Capture the cell that displays the provided text and extract its (X, Y) central coordinate. 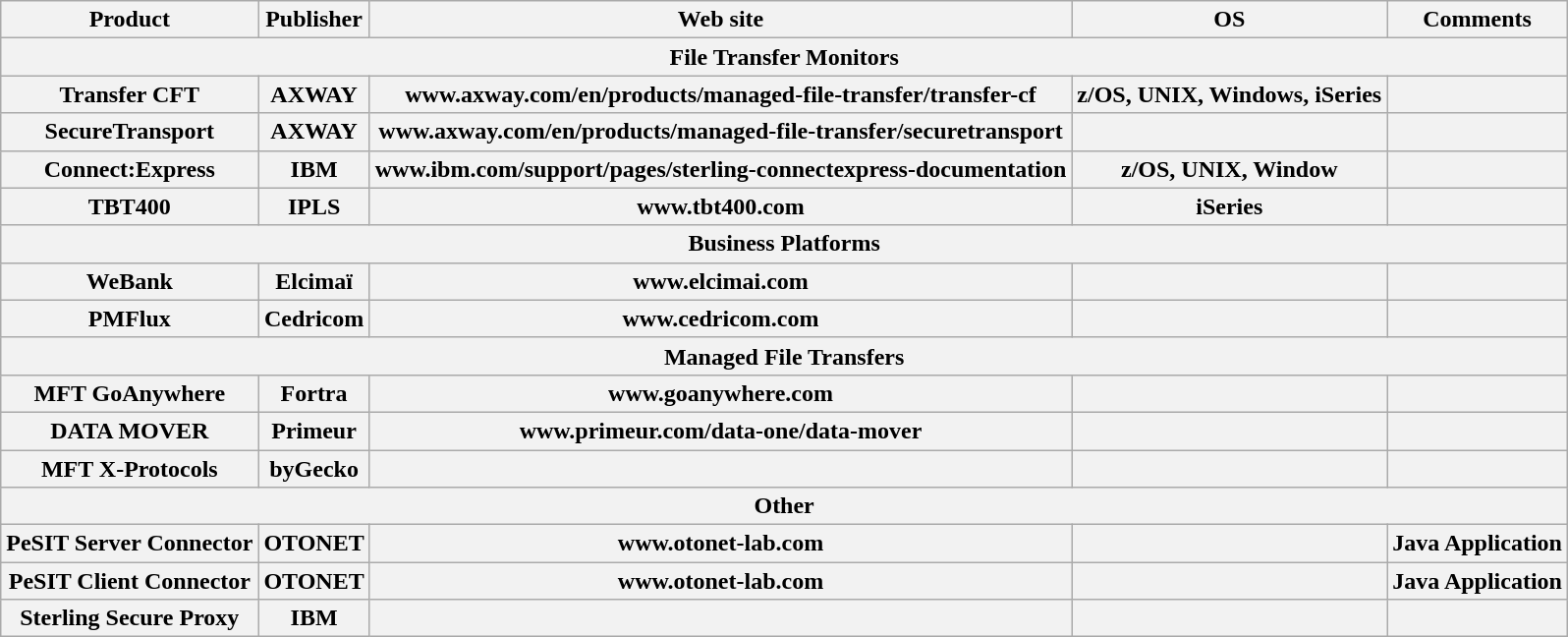
Primeur (314, 431)
DATA MOVER (130, 431)
TBT400 (130, 206)
www.tbt400.com (721, 206)
MFT X-Protocols (130, 469)
Publisher (314, 20)
Sterling Secure Proxy (130, 618)
PeSIT Client Connector (130, 581)
Comments (1478, 20)
www.elcimai.com (721, 281)
z/OS, UNIX, Window (1230, 169)
www.ibm.com/support/pages/sterling-connectexpress-documentation (721, 169)
OS (1230, 20)
SecureTransport (130, 132)
WeBank (130, 281)
Managed File Transfers (784, 356)
Elcimaï (314, 281)
byGecko (314, 469)
z/OS, UNIX, Windows, iSeries (1230, 94)
Product (130, 20)
www.primeur.com/data-one/data-mover (721, 431)
PMFlux (130, 318)
Web site (721, 20)
Cedricom (314, 318)
File Transfer Monitors (784, 57)
Fortra (314, 393)
Connect:Express (130, 169)
Other (784, 506)
PeSIT Server Connector (130, 544)
IPLS (314, 206)
www.goanywhere.com (721, 393)
Business Platforms (784, 244)
iSeries (1230, 206)
www.axway.com/en/products/managed-file-transfer/transfer-cf (721, 94)
www.axway.com/en/products/managed-file-transfer/securetransport (721, 132)
MFT GoAnywhere (130, 393)
www.cedricom.com (721, 318)
Transfer CFT (130, 94)
